Scan for the cell matching the given text and deliver its (X, Y) coordinate at center. 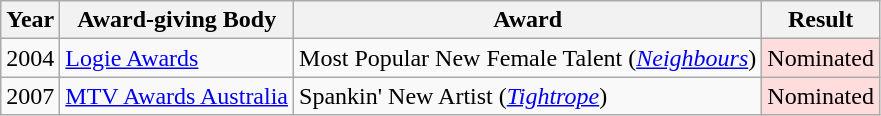
Logie Awards (177, 58)
MTV Awards Australia (177, 96)
Year (30, 20)
2007 (30, 96)
Most Popular New Female Talent (Neighbours) (528, 58)
Spankin' New Artist (Tightrope) (528, 96)
2004 (30, 58)
Award-giving Body (177, 20)
Award (528, 20)
Result (821, 20)
